Pinpoint the cell where the given text exists, returning its (X, Y) midpoint coordinate. 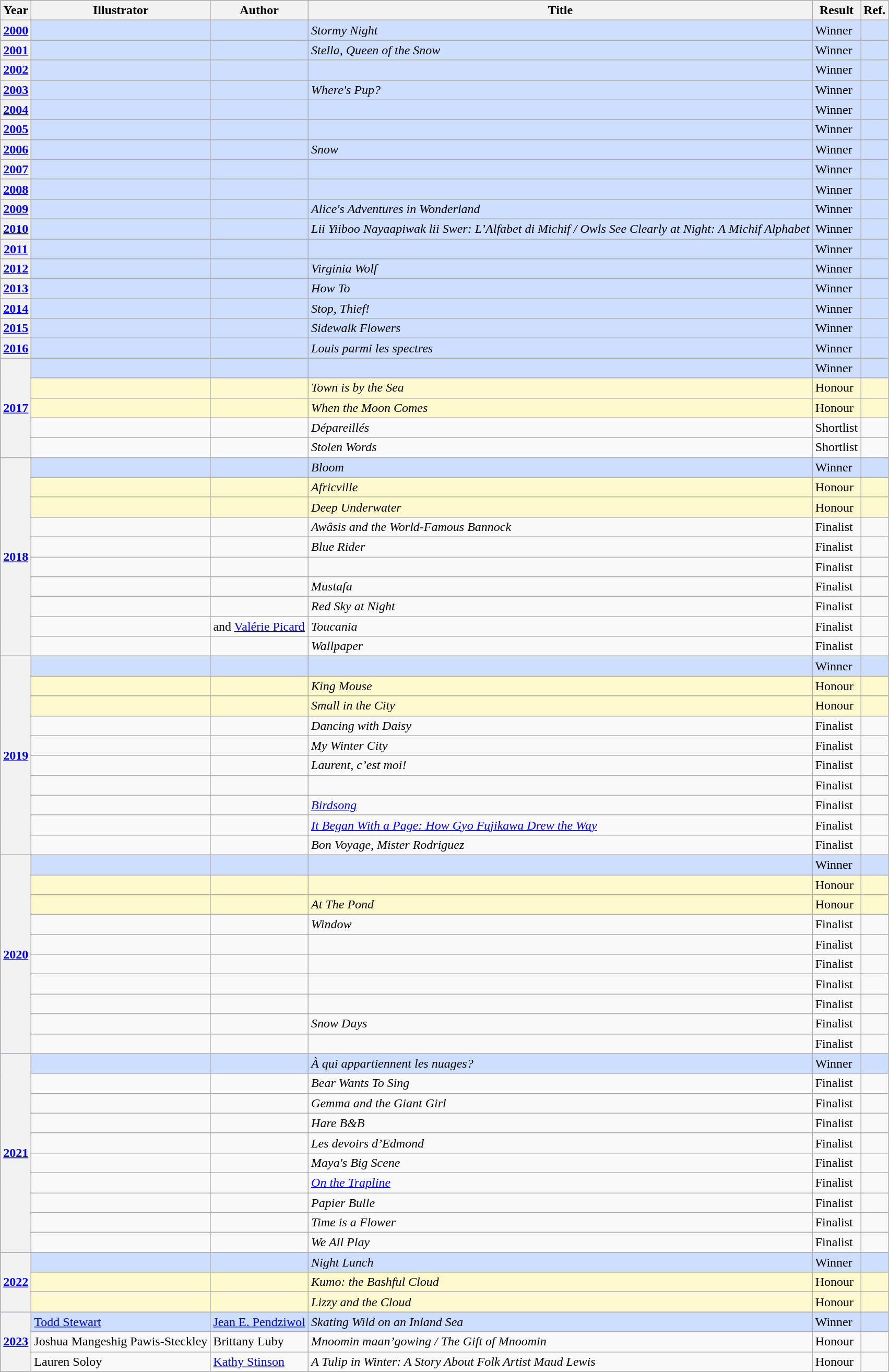
King Mouse (561, 686)
Laurent, c’est moi! (561, 765)
2007 (16, 169)
Stop, Thief! (561, 309)
When the Moon Comes (561, 408)
2000 (16, 30)
Maya's Big Scene (561, 1163)
Skating Wild on an Inland Sea (561, 1322)
Night Lunch (561, 1262)
Lizzy and the Cloud (561, 1302)
We All Play (561, 1243)
2015 (16, 328)
Snow (561, 149)
Blue Rider (561, 547)
Time is a Flower (561, 1223)
Dancing with Daisy (561, 726)
Year (16, 10)
2016 (16, 348)
Dépareillés (561, 428)
Papier Bulle (561, 1202)
Stolen Words (561, 447)
2018 (16, 557)
Toucania (561, 626)
2002 (16, 70)
2003 (16, 90)
2022 (16, 1282)
A Tulip in Winter: A Story About Folk Artist Maud Lewis (561, 1362)
2014 (16, 309)
Where's Pup? (561, 90)
Kumo: the Bashful Cloud (561, 1282)
Stella, Queen of the Snow (561, 50)
and Valérie Picard (259, 626)
2008 (16, 189)
Kathy Stinson (259, 1362)
Todd Stewart (121, 1322)
2004 (16, 110)
Virginia Wolf (561, 269)
Awâsis and the World-Famous Bannock (561, 527)
Window (561, 925)
Result (836, 10)
Town is by the Sea (561, 388)
2011 (16, 249)
Snow Days (561, 1024)
2006 (16, 149)
Lii Yiiboo Nayaapiwak lii Swer: L’Alfabet di Michif / Owls See Clearly at Night: A Michif Alphabet (561, 229)
Bear Wants To Sing (561, 1083)
2013 (16, 289)
Lauren Soloy (121, 1362)
Author (259, 10)
How To (561, 289)
Jean E. Pendziwol (259, 1322)
Small in the City (561, 706)
2009 (16, 209)
Les devoirs d’Edmond (561, 1143)
Sidewalk Flowers (561, 328)
Red Sky at Night (561, 607)
Alice's Adventures in Wonderland (561, 209)
Louis parmi les spectres (561, 348)
Ref. (875, 10)
Africville (561, 487)
It Began With a Page: How Gyo Fujikawa Drew the Way (561, 825)
2021 (16, 1153)
My Winter City (561, 746)
2005 (16, 129)
2020 (16, 954)
On the Trapline (561, 1182)
Mnoomin maan’gowing / The Gift of Mnoomin (561, 1342)
2019 (16, 756)
2012 (16, 269)
Joshua Mangeshig Pawis-Steckley (121, 1342)
Stormy Night (561, 30)
Gemma and the Giant Girl (561, 1103)
2017 (16, 408)
Brittany Luby (259, 1342)
Hare B&B (561, 1123)
Deep Underwater (561, 507)
2010 (16, 229)
2023 (16, 1342)
Mustafa (561, 587)
Bon Voyage, Mister Rodriguez (561, 845)
Illustrator (121, 10)
Birdsong (561, 805)
À qui appartiennent les nuages? (561, 1063)
2001 (16, 50)
Title (561, 10)
Wallpaper (561, 646)
Bloom (561, 467)
At The Pond (561, 905)
